Output the [X, Y] coordinate of the center of the cell containing the given text.  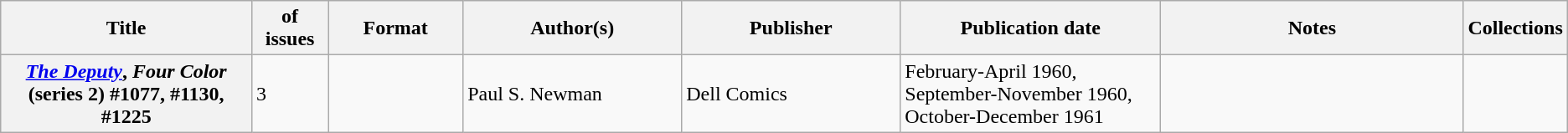
Publisher [791, 28]
The Deputy, Four Color (series 2) #1077, #1130, #1225 [126, 94]
Paul S. Newman [573, 94]
Author(s) [573, 28]
3 [290, 94]
February-April 1960, September-November 1960, October-December 1961 [1030, 94]
Publication date [1030, 28]
Notes [1312, 28]
Collections [1515, 28]
of issues [290, 28]
Title [126, 28]
Dell Comics [791, 94]
Format [395, 28]
